For the text-containing cell, return its midpoint in (X, Y) coordinate format. 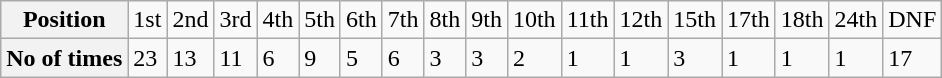
24th (856, 20)
4th (278, 20)
No of times (64, 58)
2 (534, 58)
Position (64, 20)
5th (320, 20)
1st (148, 20)
15th (695, 20)
3rd (236, 20)
6th (361, 20)
17th (749, 20)
11 (236, 58)
DNF (912, 20)
8th (445, 20)
7th (403, 20)
12th (641, 20)
2nd (190, 20)
17 (912, 58)
18th (802, 20)
13 (190, 58)
9th (487, 20)
10th (534, 20)
5 (361, 58)
11th (588, 20)
23 (148, 58)
9 (320, 58)
